Extract the (X, Y) coordinate from the center of the cell holding the provided text.  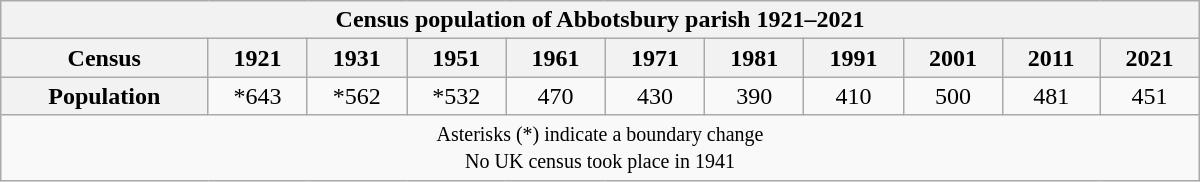
430 (654, 96)
2021 (1150, 58)
470 (556, 96)
*562 (356, 96)
1981 (754, 58)
1951 (456, 58)
1921 (258, 58)
Census population of Abbotsbury parish 1921–2021 (600, 20)
481 (1052, 96)
1971 (654, 58)
500 (952, 96)
390 (754, 96)
2011 (1052, 58)
1961 (556, 58)
*643 (258, 96)
Census (104, 58)
*532 (456, 96)
410 (854, 96)
1991 (854, 58)
1931 (356, 58)
Population (104, 96)
Asterisks (*) indicate a boundary changeNo UK census took place in 1941 (600, 148)
2001 (952, 58)
451 (1150, 96)
